Provide the (X, Y) coordinate of the cell's center where the given text is located.  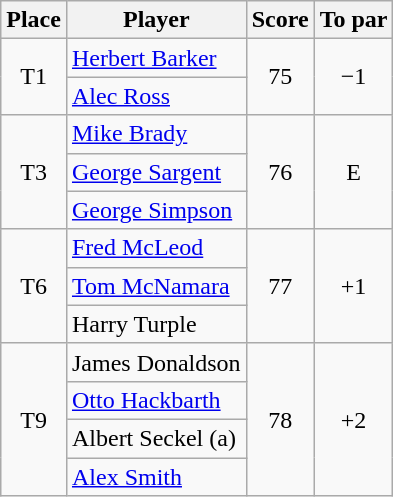
Harry Turple (156, 324)
−1 (354, 77)
Tom McNamara (156, 286)
+2 (354, 419)
75 (280, 77)
Player (156, 20)
To par (354, 20)
+1 (354, 286)
Alex Smith (156, 477)
Albert Seckel (a) (156, 438)
Otto Hackbarth (156, 400)
T6 (34, 286)
Fred McLeod (156, 248)
Score (280, 20)
T3 (34, 172)
George Simpson (156, 210)
76 (280, 172)
77 (280, 286)
T9 (34, 419)
Mike Brady (156, 134)
James Donaldson (156, 362)
George Sargent (156, 172)
T1 (34, 77)
78 (280, 419)
E (354, 172)
Alec Ross (156, 96)
Herbert Barker (156, 58)
Place (34, 20)
